Identify which cell holds the provided text, then report its (x, y) central coordinate. 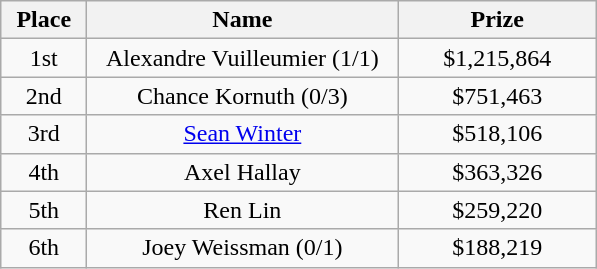
6th (44, 248)
Ren Lin (242, 210)
$259,220 (498, 210)
Chance Kornuth (0/3) (242, 96)
$188,219 (498, 248)
5th (44, 210)
$751,463 (498, 96)
3rd (44, 134)
Name (242, 20)
Alexandre Vuilleumier (1/1) (242, 58)
Prize (498, 20)
Axel Hallay (242, 172)
$1,215,864 (498, 58)
Place (44, 20)
4th (44, 172)
1st (44, 58)
2nd (44, 96)
$363,326 (498, 172)
Joey Weissman (0/1) (242, 248)
$518,106 (498, 134)
Sean Winter (242, 134)
